Return [x, y] of the center of cell containing provided text 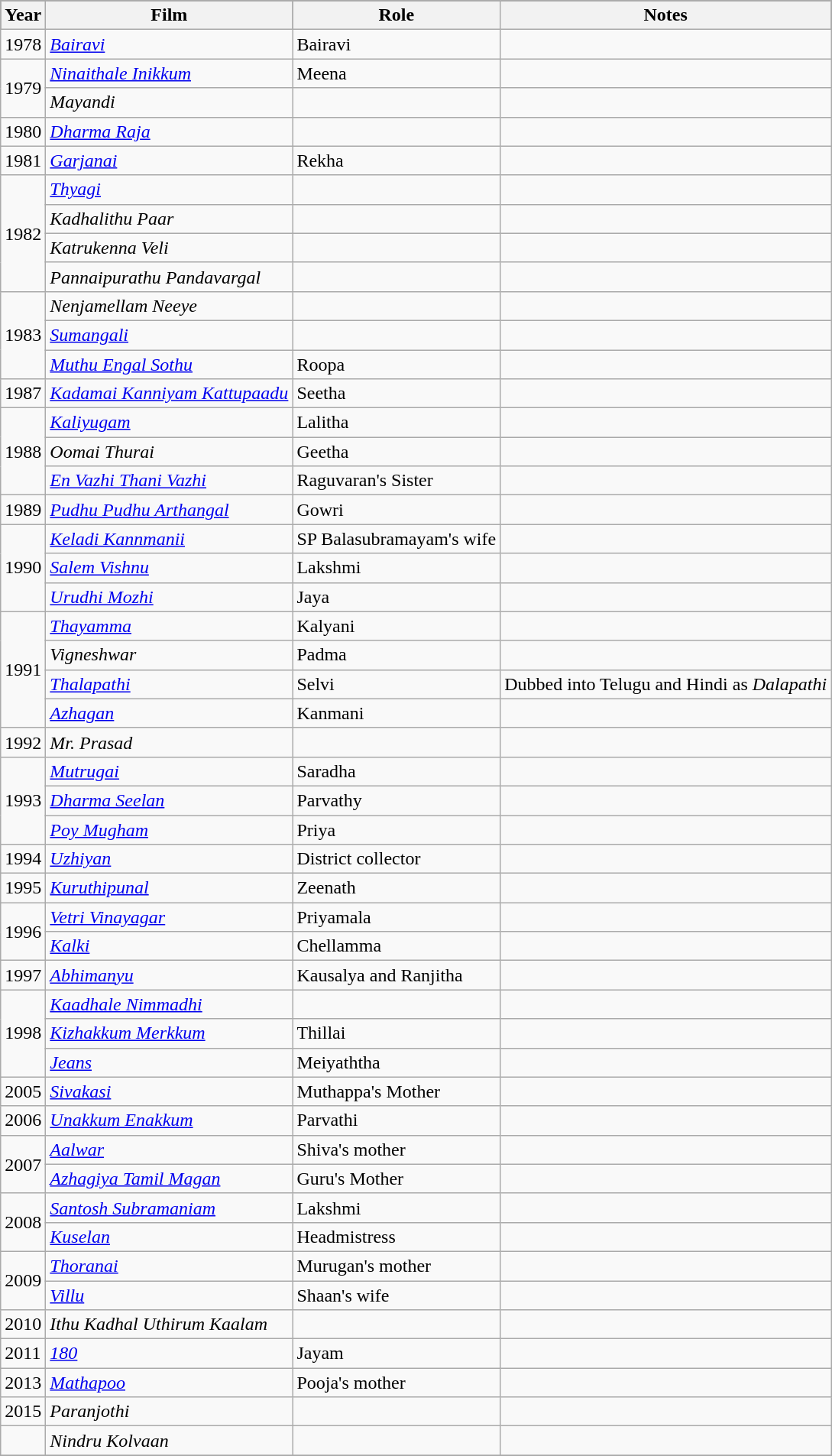
Garjanai [170, 161]
Jayam [397, 1354]
2008 [23, 1222]
1989 [23, 510]
Ninaithale Inikkum [170, 73]
2007 [23, 1164]
2015 [23, 1412]
1992 [23, 742]
Seetha [397, 394]
Katrukenna Veli [170, 248]
Kizhakkum Merkkum [170, 1033]
SP Balasubramayam's wife [397, 539]
Mayandi [170, 102]
Priyamala [397, 917]
Thillai [397, 1033]
Kuruthipunal [170, 888]
1981 [23, 161]
Meena [397, 73]
Mathapoo [170, 1383]
Saradha [397, 771]
Aalwar [170, 1150]
Kuselan [170, 1237]
Keladi Kannmanii [170, 539]
Raguvaran's Sister [397, 481]
1996 [23, 932]
District collector [397, 859]
Priya [397, 829]
Mr. Prasad [170, 742]
Chellamma [397, 946]
Film [170, 15]
Kausalya and Ranjitha [397, 975]
Lalitha [397, 423]
1990 [23, 568]
Murugan's mother [397, 1266]
Uzhiyan [170, 859]
Parvathy [397, 800]
1998 [23, 1033]
Padma [397, 655]
Thalapathi [170, 684]
2010 [23, 1325]
Pannaipurathu Pandavargal [170, 277]
1987 [23, 394]
Gowri [397, 510]
Dubbed into Telugu and Hindi as Dalapathi [666, 684]
Roopa [397, 365]
Paranjothi [170, 1412]
En Vazhi Thani Vazhi [170, 481]
Year [23, 15]
Pudhu Pudhu Arthangal [170, 510]
Sivakasi [170, 1091]
Muthappa's Mother [397, 1091]
Dharma Seelan [170, 800]
Vigneshwar [170, 655]
1980 [23, 131]
Poy Mugham [170, 829]
Vetri Vinayagar [170, 917]
Headmistress [397, 1237]
Urudhi Mozhi [170, 597]
Kalyani [397, 626]
Santosh Subramaniam [170, 1208]
Kaliyugam [170, 423]
Selvi [397, 684]
Ithu Kadhal Uthirum Kaalam [170, 1325]
Thayamma [170, 626]
Kalki [170, 946]
Villu [170, 1295]
Guru's Mother [397, 1179]
Mutrugai [170, 771]
2013 [23, 1383]
Sumangali [170, 335]
Thyagi [170, 190]
Muthu Engal Sothu [170, 365]
Geetha [397, 452]
2006 [23, 1120]
2011 [23, 1354]
2005 [23, 1091]
1997 [23, 975]
Kaadhale Nimmadhi [170, 1004]
1978 [23, 44]
Kadamai Kanniyam Kattupaadu [170, 394]
1995 [23, 888]
Meiyaththa [397, 1062]
1983 [23, 335]
180 [170, 1354]
Jeans [170, 1062]
Nenjamellam Neeye [170, 306]
Nindru Kolvaan [170, 1441]
Rekha [397, 161]
Parvathi [397, 1120]
Zeenath [397, 888]
1979 [23, 88]
Shaan's wife [397, 1295]
Salem Vishnu [170, 568]
1993 [23, 800]
1988 [23, 452]
Shiva's mother [397, 1150]
1994 [23, 859]
Kanmani [397, 713]
1991 [23, 670]
2009 [23, 1280]
Kadhalithu Paar [170, 219]
Azhagan [170, 713]
Thoranai [170, 1266]
Azhagiya Tamil Magan [170, 1179]
Role [397, 15]
Dharma Raja [170, 131]
1982 [23, 233]
Pooja's mother [397, 1383]
Abhimanyu [170, 975]
Jaya [397, 597]
Notes [666, 15]
Oomai Thurai [170, 452]
Unakkum Enakkum [170, 1120]
